Provide the [X, Y] coordinate of the cell's center where the given text is located.  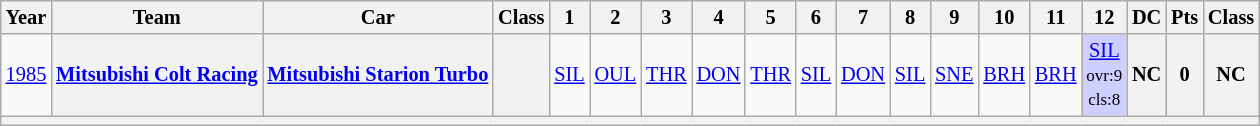
10 [1004, 17]
1 [569, 17]
OUL [616, 75]
SILovr:9cls:8 [1105, 75]
5 [770, 17]
SNE [954, 75]
Mitsubishi Colt Racing [156, 75]
7 [863, 17]
12 [1105, 17]
11 [1056, 17]
8 [910, 17]
9 [954, 17]
Mitsubishi Starion Turbo [378, 75]
0 [1184, 75]
1985 [26, 75]
Pts [1184, 17]
Year [26, 17]
Car [378, 17]
3 [666, 17]
2 [616, 17]
Team [156, 17]
6 [816, 17]
4 [719, 17]
DC [1146, 17]
